From the cell containing the given text, extract its center point as (x, y) coordinate. 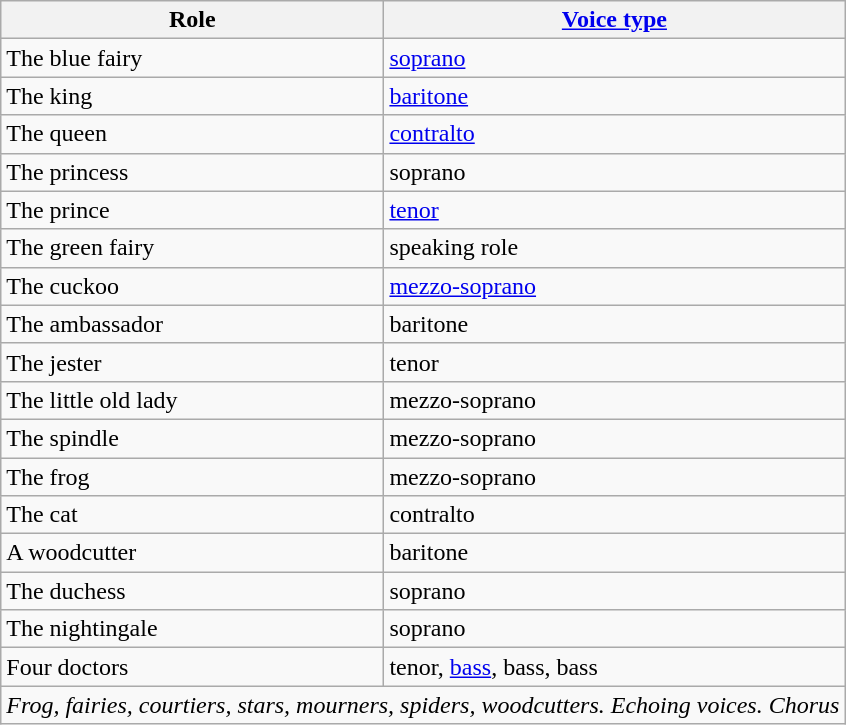
The princess (192, 172)
speaking role (614, 248)
A woodcutter (192, 553)
Voice type (614, 20)
Four doctors (192, 667)
The spindle (192, 438)
The cuckoo (192, 286)
The prince (192, 210)
The blue fairy (192, 58)
The nightingale (192, 629)
tenor, bass, bass, bass (614, 667)
Role (192, 20)
The king (192, 96)
The ambassador (192, 324)
The cat (192, 515)
The jester (192, 362)
The queen (192, 134)
The little old lady (192, 400)
The green fairy (192, 248)
Frog, fairies, courtiers, stars, mourners, spiders, woodcutters. Echoing voices. Chorus (423, 705)
The duchess (192, 591)
The frog (192, 477)
